Return the [X, Y] coordinate for the center point of the cell that contains the specified text.  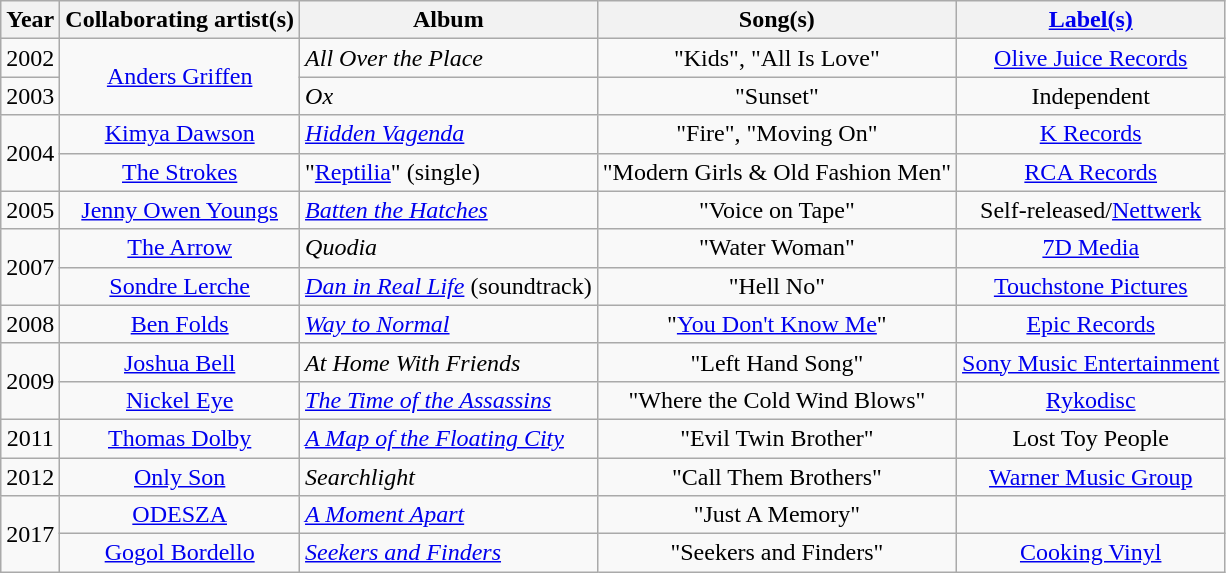
Joshua Bell [180, 362]
All Over the Place [449, 58]
Self-released/Nettwerk [1091, 210]
"Sunset" [776, 96]
2008 [30, 324]
"Where the Cold Wind Blows" [776, 400]
"Left Hand Song" [776, 362]
"Fire", "Moving On" [776, 134]
Kimya Dawson [180, 134]
Olive Juice Records [1091, 58]
"Reptilia" (single) [449, 172]
"Kids", "All Is Love" [776, 58]
"Voice on Tape" [776, 210]
"Water Woman" [776, 248]
Label(s) [1091, 20]
"Just A Memory" [776, 515]
Thomas Dolby [180, 438]
Ox [449, 96]
Way to Normal [449, 324]
A Moment Apart [449, 515]
Gogol Bordello [180, 553]
2003 [30, 96]
Only Son [180, 477]
Epic Records [1091, 324]
"Hell No" [776, 286]
The Strokes [180, 172]
Independent [1091, 96]
Touchstone Pictures [1091, 286]
Quodia [449, 248]
Seekers and Finders [449, 553]
Year [30, 20]
"Seekers and Finders" [776, 553]
Ben Folds [180, 324]
Lost Toy People [1091, 438]
2017 [30, 534]
2012 [30, 477]
2007 [30, 267]
Hidden Vagenda [449, 134]
The Time of the Assassins [449, 400]
At Home With Friends [449, 362]
"Call Them Brothers" [776, 477]
2004 [30, 153]
Sondre Lerche [180, 286]
2002 [30, 58]
"Evil Twin Brother" [776, 438]
ODESZA [180, 515]
K Records [1091, 134]
Cooking Vinyl [1091, 553]
7D Media [1091, 248]
Nickel Eye [180, 400]
Searchlight [449, 477]
Anders Griffen [180, 77]
Sony Music Entertainment [1091, 362]
Rykodisc [1091, 400]
Album [449, 20]
Warner Music Group [1091, 477]
"You Don't Know Me" [776, 324]
2009 [30, 381]
2005 [30, 210]
RCA Records [1091, 172]
"Modern Girls & Old Fashion Men" [776, 172]
Song(s) [776, 20]
Dan in Real Life (soundtrack) [449, 286]
Batten the Hatches [449, 210]
Collaborating artist(s) [180, 20]
A Map of the Floating City [449, 438]
2011 [30, 438]
Jenny Owen Youngs [180, 210]
The Arrow [180, 248]
